Identify which cell holds the provided text, then report its [x, y] central coordinate. 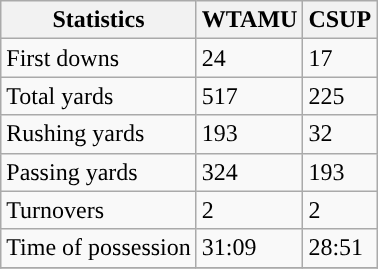
Turnovers [99, 210]
WTAMU [250, 20]
517 [250, 96]
Time of possession [99, 248]
324 [250, 172]
Passing yards [99, 172]
225 [340, 96]
Rushing yards [99, 134]
Statistics [99, 20]
CSUP [340, 20]
17 [340, 58]
Total yards [99, 96]
24 [250, 58]
31:09 [250, 248]
28:51 [340, 248]
32 [340, 134]
First downs [99, 58]
